Detect which cell encompasses the target text, then output its (x, y) center coordinate. 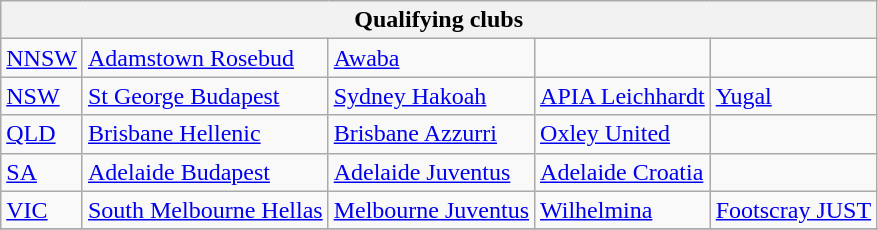
Adamstown Rosebud (205, 58)
Brisbane Hellenic (205, 134)
Brisbane Azzurri (431, 134)
APIA Leichhardt (623, 96)
Sydney Hakoah (431, 96)
SA (42, 172)
Footscray JUST (793, 210)
Adelaide Juventus (431, 172)
Qualifying clubs (439, 20)
NSW (42, 96)
QLD (42, 134)
South Melbourne Hellas (205, 210)
Oxley United (623, 134)
St George Budapest (205, 96)
Adelaide Budapest (205, 172)
Melbourne Juventus (431, 210)
NNSW (42, 58)
Wilhelmina (623, 210)
VIC (42, 210)
Adelaide Croatia (623, 172)
Yugal (793, 96)
Awaba (431, 58)
